Return (X, Y) of the center of cell containing provided text 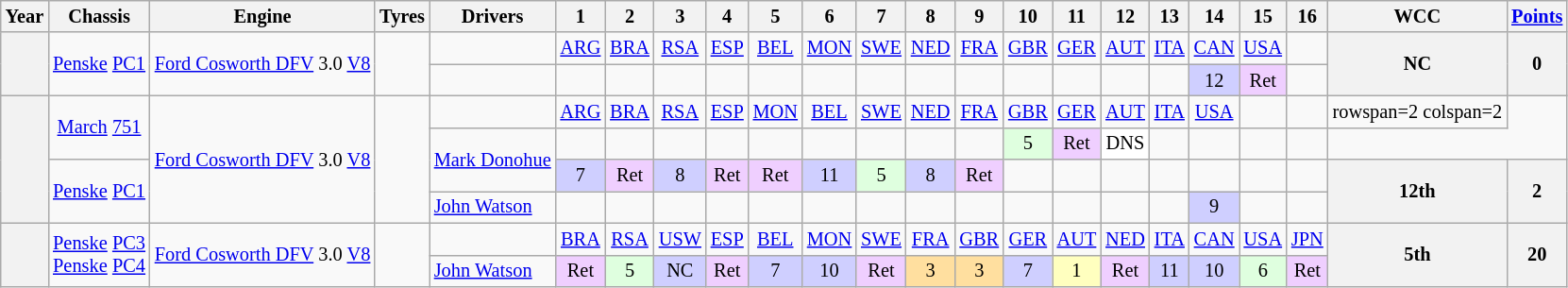
Year (25, 16)
Points (1537, 16)
DNS (1125, 144)
Engine (262, 16)
13 (1170, 16)
WCC (1418, 16)
12th (1418, 191)
4 (727, 16)
JPN (1307, 239)
Drivers (493, 16)
March 751 (99, 127)
5th (1418, 255)
USW (680, 239)
20 (1537, 255)
Mark Donohue (493, 159)
16 (1307, 16)
rowspan=2 colspan=2 (1418, 111)
14 (1214, 16)
Chassis (99, 16)
0 (1537, 64)
Penske PC3Penske PC4 (99, 255)
15 (1262, 16)
Tyres (402, 16)
